Find where the given text appears and provide that cell's center as [X, Y] coordinate. 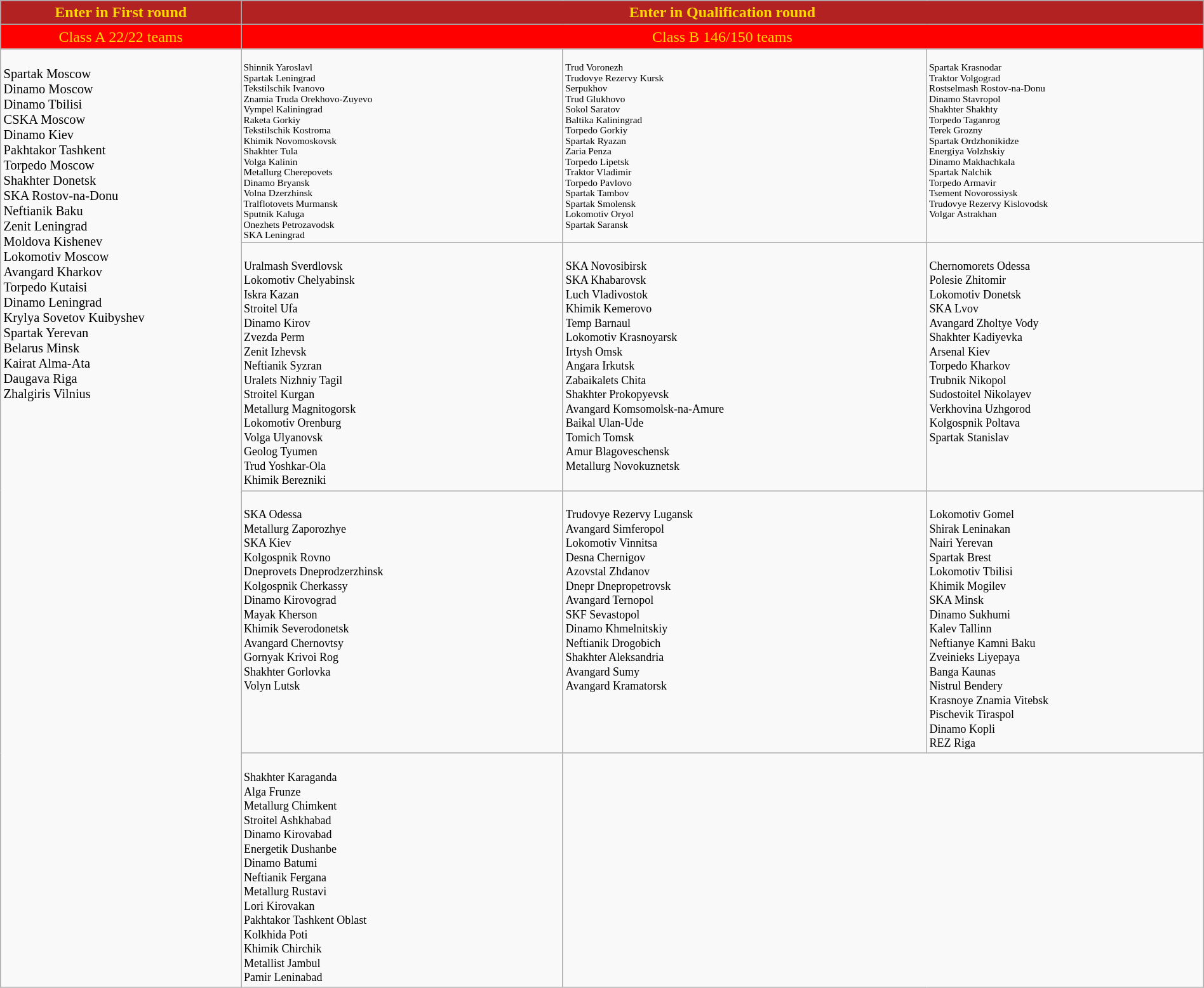
Enter in First round [121, 13]
Class B 146/150 teams [723, 37]
Enter in Qualification round [723, 13]
Class A 22/22 teams [121, 37]
